Return the (x, y) coordinate for the center point of the cell that contains the specified text.  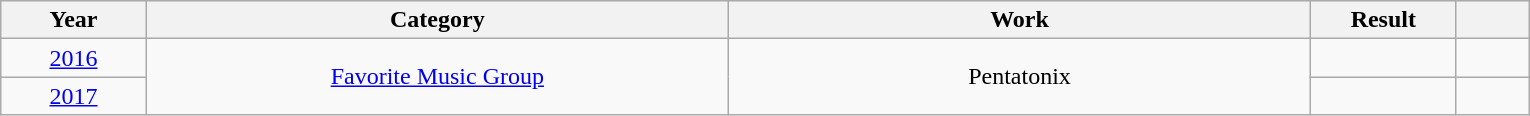
2016 (74, 58)
Work (1019, 20)
Result (1384, 20)
Category (437, 20)
Favorite Music Group (437, 77)
Year (74, 20)
2017 (74, 96)
Pentatonix (1019, 77)
